Identify which cell holds the provided text, then report its [X, Y] central coordinate. 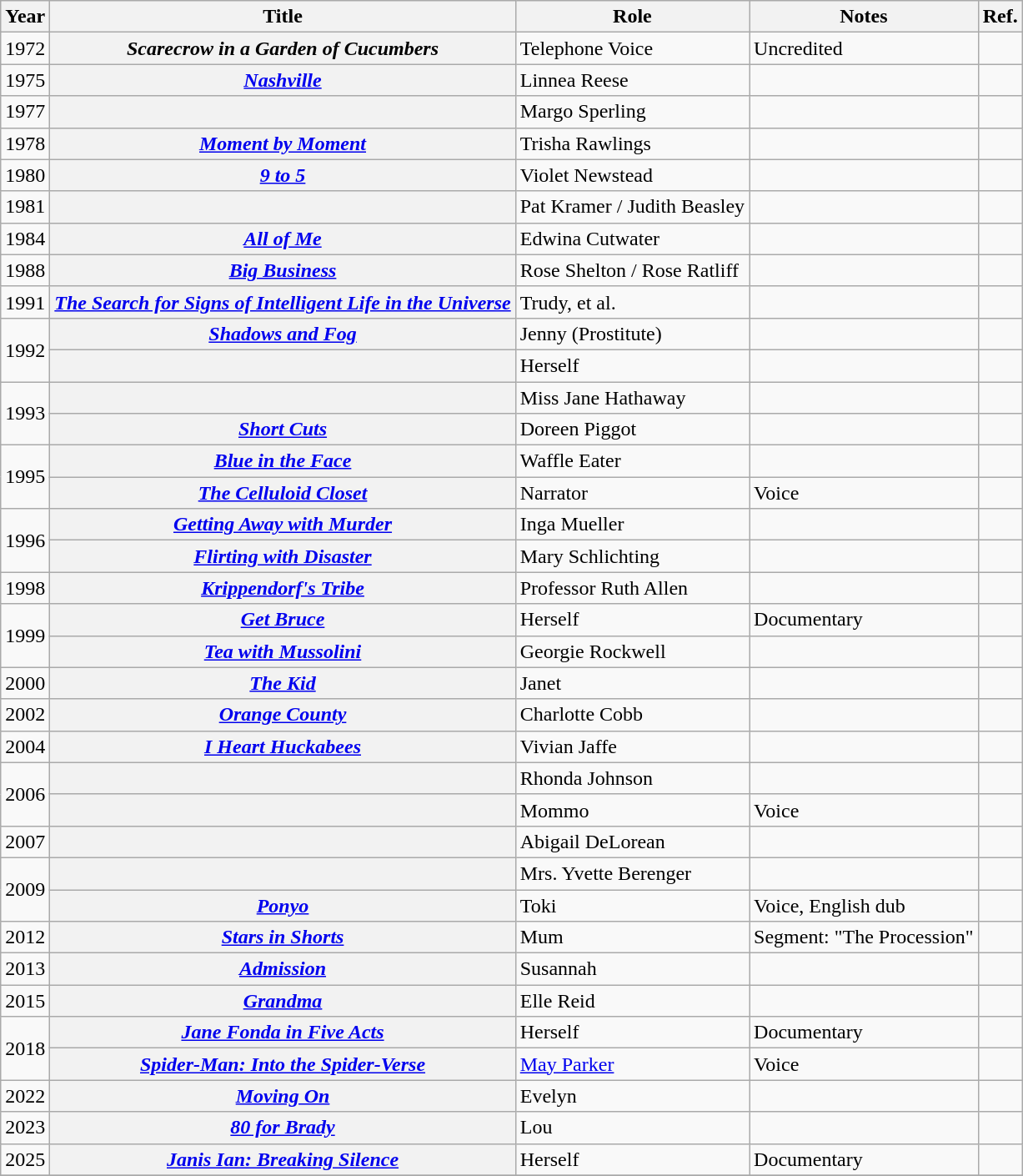
All of Me [283, 239]
Admission [283, 969]
Shadows and Fog [283, 334]
Ponyo [283, 905]
Elle Reid [632, 1001]
1993 [25, 414]
Charlotte Cobb [632, 715]
Year [25, 17]
Rhonda Johnson [632, 778]
Ref. [1000, 17]
1978 [25, 143]
2006 [25, 794]
1999 [25, 636]
Trisha Rawlings [632, 143]
Tea with Mussolini [283, 651]
1992 [25, 349]
Big Business [283, 270]
1981 [25, 207]
Mum [632, 937]
Role [632, 17]
Flirting with Disaster [283, 556]
I Heart Huckabees [283, 746]
Jenny (Prostitute) [632, 334]
1998 [25, 588]
Janet [632, 683]
Telephone Voice [632, 48]
Narrator [632, 493]
1975 [25, 80]
Blue in the Face [283, 461]
Edwina Cutwater [632, 239]
Getting Away with Murder [283, 525]
Georgie Rockwell [632, 651]
Miss Jane Hathaway [632, 398]
2022 [25, 1096]
1980 [25, 175]
2015 [25, 1001]
1995 [25, 477]
1984 [25, 239]
Jane Fonda in Five Acts [283, 1033]
Moment by Moment [283, 143]
Inga Mueller [632, 525]
Voice, English dub [864, 905]
Lou [632, 1128]
Notes [864, 17]
1991 [25, 302]
1972 [25, 48]
2013 [25, 969]
Get Bruce [283, 620]
Professor Ruth Allen [632, 588]
9 to 5 [283, 175]
Evelyn [632, 1096]
Waffle Eater [632, 461]
May Parker [632, 1064]
2025 [25, 1159]
Orange County [283, 715]
Scarecrow in a Garden of Cucumbers [283, 48]
Krippendorf's Tribe [283, 588]
Pat Kramer / Judith Beasley [632, 207]
Linnea Reese [632, 80]
Segment: "The Procession" [864, 937]
Mommo [632, 810]
Short Cuts [283, 430]
Abigail DeLorean [632, 842]
Grandma [283, 1001]
Title [283, 17]
Violet Newstead [632, 175]
Mary Schlichting [632, 556]
The Search for Signs of Intelligent Life in the Universe [283, 302]
2007 [25, 842]
Margo Sperling [632, 112]
Janis Ian: Breaking Silence [283, 1159]
2009 [25, 889]
Trudy, et al. [632, 302]
2012 [25, 937]
Spider-Man: Into the Spider-Verse [283, 1064]
Uncredited [864, 48]
Nashville [283, 80]
2002 [25, 715]
2023 [25, 1128]
The Kid [283, 683]
Rose Shelton / Rose Ratliff [632, 270]
2004 [25, 746]
Mrs. Yvette Berenger [632, 873]
1988 [25, 270]
2018 [25, 1048]
1977 [25, 112]
Toki [632, 905]
80 for Brady [283, 1128]
The Celluloid Closet [283, 493]
1996 [25, 540]
Doreen Piggot [632, 430]
Moving On [283, 1096]
Susannah [632, 969]
Stars in Shorts [283, 937]
Vivian Jaffe [632, 746]
2000 [25, 683]
